Provide the (X, Y) coordinate of the cell's center where the given text is located.  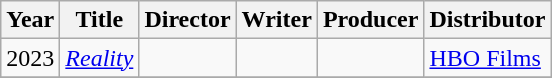
Distributor (488, 20)
Director (188, 20)
2023 (30, 58)
Producer (370, 20)
HBO Films (488, 58)
Writer (276, 20)
Title (100, 20)
Year (30, 20)
Reality (100, 58)
